Find where the given text appears and provide that cell's center as [x, y] coordinate. 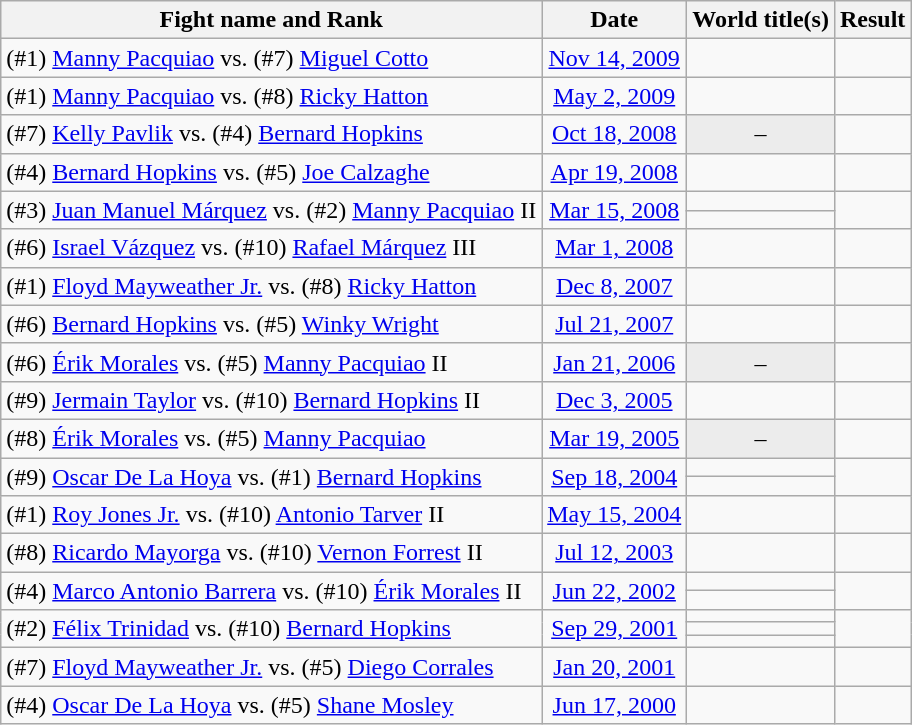
(#4) Bernard Hopkins vs. (#5) Joe Calzaghe [272, 172]
(#1) Roy Jones Jr. vs. (#10) Antonio Tarver II [272, 515]
(#8) Ricardo Mayorga vs. (#10) Vernon Forrest II [272, 553]
(#6) Israel Vázquez vs. (#10) Rafael Márquez III [272, 248]
Sep 18, 2004 [614, 477]
Date [614, 20]
(#1) Manny Pacquiao vs. (#8) Ricky Hatton [272, 96]
Jul 12, 2003 [614, 553]
(#3) Juan Manuel Márquez vs. (#2) Manny Pacquiao II [272, 210]
(#9) Jermain Taylor vs. (#10) Bernard Hopkins II [272, 400]
Fight name and Rank [272, 20]
(#8) Érik Morales vs. (#5) Manny Pacquiao [272, 438]
Jun 17, 2000 [614, 705]
Mar 19, 2005 [614, 438]
Apr 19, 2008 [614, 172]
(#6) Érik Morales vs. (#5) Manny Pacquiao II [272, 362]
World title(s) [761, 20]
Mar 1, 2008 [614, 248]
Dec 8, 2007 [614, 286]
Nov 14, 2009 [614, 58]
(#9) Oscar De La Hoya vs. (#1) Bernard Hopkins [272, 477]
(#4) Oscar De La Hoya vs. (#5) Shane Mosley [272, 705]
Mar 15, 2008 [614, 210]
Sep 29, 2001 [614, 629]
May 15, 2004 [614, 515]
Jul 21, 2007 [614, 324]
(#7) Floyd Mayweather Jr. vs. (#5) Diego Corrales [272, 667]
Jan 20, 2001 [614, 667]
(#4) Marco Antonio Barrera vs. (#10) Érik Morales II [272, 591]
(#2) Félix Trinidad vs. (#10) Bernard Hopkins [272, 629]
Jan 21, 2006 [614, 362]
Dec 3, 2005 [614, 400]
(#7) Kelly Pavlik vs. (#4) Bernard Hopkins [272, 134]
Jun 22, 2002 [614, 591]
May 2, 2009 [614, 96]
(#6) Bernard Hopkins vs. (#5) Winky Wright [272, 324]
Result [872, 20]
Oct 18, 2008 [614, 134]
(#1) Floyd Mayweather Jr. vs. (#8) Ricky Hatton [272, 286]
(#1) Manny Pacquiao vs. (#7) Miguel Cotto [272, 58]
